Search for the cell housing the specified text and yield its (x, y) center coordinate. 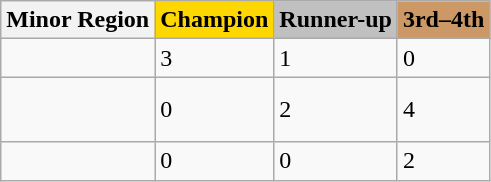
Runner-up (336, 20)
3rd–4th (443, 20)
Minor Region (78, 20)
Champion (214, 20)
1 (336, 58)
3 (214, 58)
4 (443, 110)
